Extract the (X, Y) coordinate from the center of the cell holding the provided text.  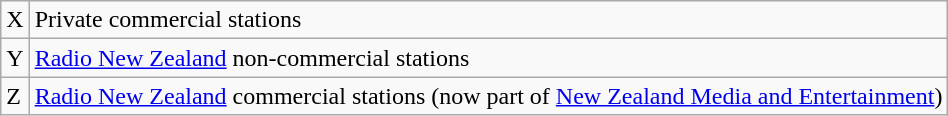
Radio New Zealand commercial stations (now part of New Zealand Media and Entertainment) (488, 96)
Private commercial stations (488, 20)
X (15, 20)
Z (15, 96)
Radio New Zealand non-commercial stations (488, 58)
Y (15, 58)
